Locate the cell with the specified text and output its [x, y] center coordinate. 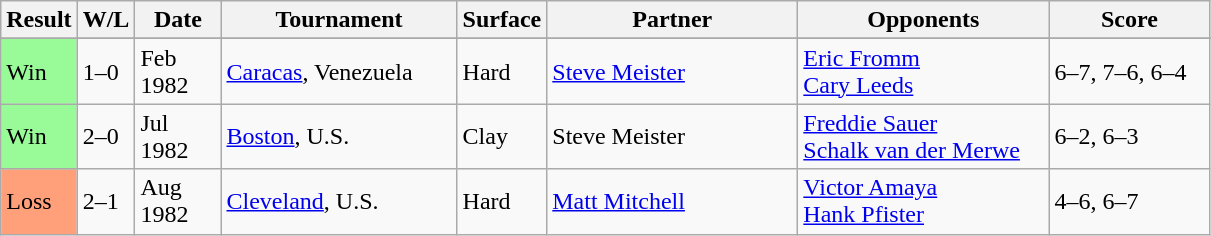
Opponents [924, 20]
Score [1130, 20]
Boston, U.S. [339, 136]
W/L [106, 20]
Eric Fromm Cary Leeds [924, 72]
1–0 [106, 72]
Loss [39, 202]
Cleveland, U.S. [339, 202]
2–1 [106, 202]
4–6, 6–7 [1130, 202]
6–7, 7–6, 6–4 [1130, 72]
Caracas, Venezuela [339, 72]
Clay [502, 136]
2–0 [106, 136]
Tournament [339, 20]
Jul 1982 [178, 136]
Freddie Sauer Schalk van der Merwe [924, 136]
Date [178, 20]
Result [39, 20]
Matt Mitchell [672, 202]
Surface [502, 20]
Victor Amaya Hank Pfister [924, 202]
Aug 1982 [178, 202]
Partner [672, 20]
Feb 1982 [178, 72]
6–2, 6–3 [1130, 136]
